Scan for the cell matching the given text and deliver its [X, Y] coordinate at center. 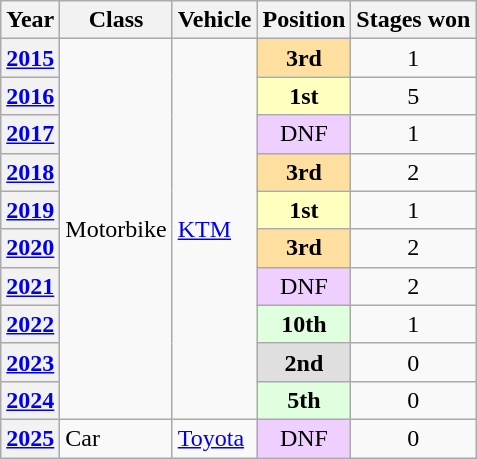
2022 [30, 324]
Class [116, 20]
2018 [30, 172]
2017 [30, 134]
Position [304, 20]
2023 [30, 362]
2016 [30, 96]
Year [30, 20]
Stages won [414, 20]
Car [116, 438]
2020 [30, 248]
Toyota [214, 438]
5th [304, 400]
2015 [30, 58]
Motorbike [116, 230]
10th [304, 324]
KTM [214, 230]
5 [414, 96]
2025 [30, 438]
2021 [30, 286]
2nd [304, 362]
2019 [30, 210]
2024 [30, 400]
Vehicle [214, 20]
